Scan for the cell matching the given text and deliver its [x, y] coordinate at center. 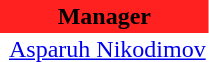
Manager [104, 16]
